Find where the given text appears and provide that cell's center as [x, y] coordinate. 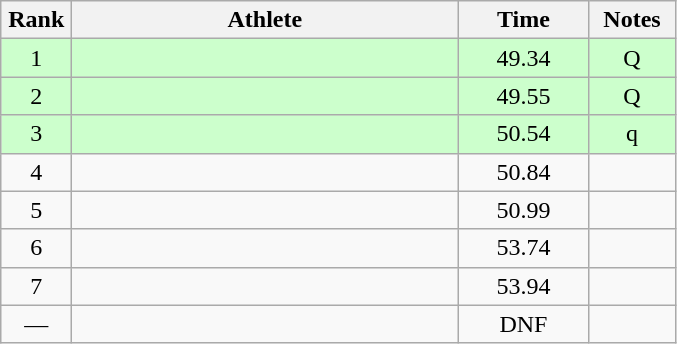
7 [36, 286]
6 [36, 248]
2 [36, 96]
Time [524, 20]
Athlete [265, 20]
4 [36, 172]
q [632, 134]
1 [36, 58]
49.34 [524, 58]
3 [36, 134]
53.74 [524, 248]
5 [36, 210]
Notes [632, 20]
Rank [36, 20]
50.84 [524, 172]
DNF [524, 324]
49.55 [524, 96]
50.99 [524, 210]
50.54 [524, 134]
53.94 [524, 286]
— [36, 324]
